Return the [x, y] coordinate for the center point of the cell that contains the specified text.  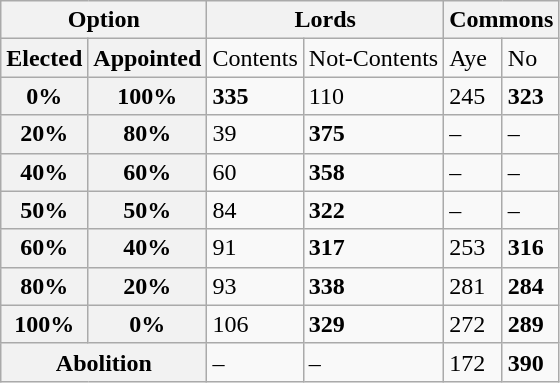
Elected [44, 58]
84 [255, 210]
281 [474, 286]
Not-Contents [373, 58]
338 [373, 286]
317 [373, 248]
No [530, 58]
Lords [326, 20]
Option [104, 20]
106 [255, 324]
39 [255, 134]
358 [373, 172]
323 [530, 96]
253 [474, 248]
60 [255, 172]
322 [373, 210]
Abolition [104, 362]
Appointed [148, 58]
272 [474, 324]
335 [255, 96]
110 [373, 96]
245 [474, 96]
329 [373, 324]
93 [255, 286]
316 [530, 248]
375 [373, 134]
Aye [474, 58]
284 [530, 286]
172 [474, 362]
Commons [502, 20]
91 [255, 248]
289 [530, 324]
Contents [255, 58]
390 [530, 362]
